Return [x, y] of the center of cell containing provided text 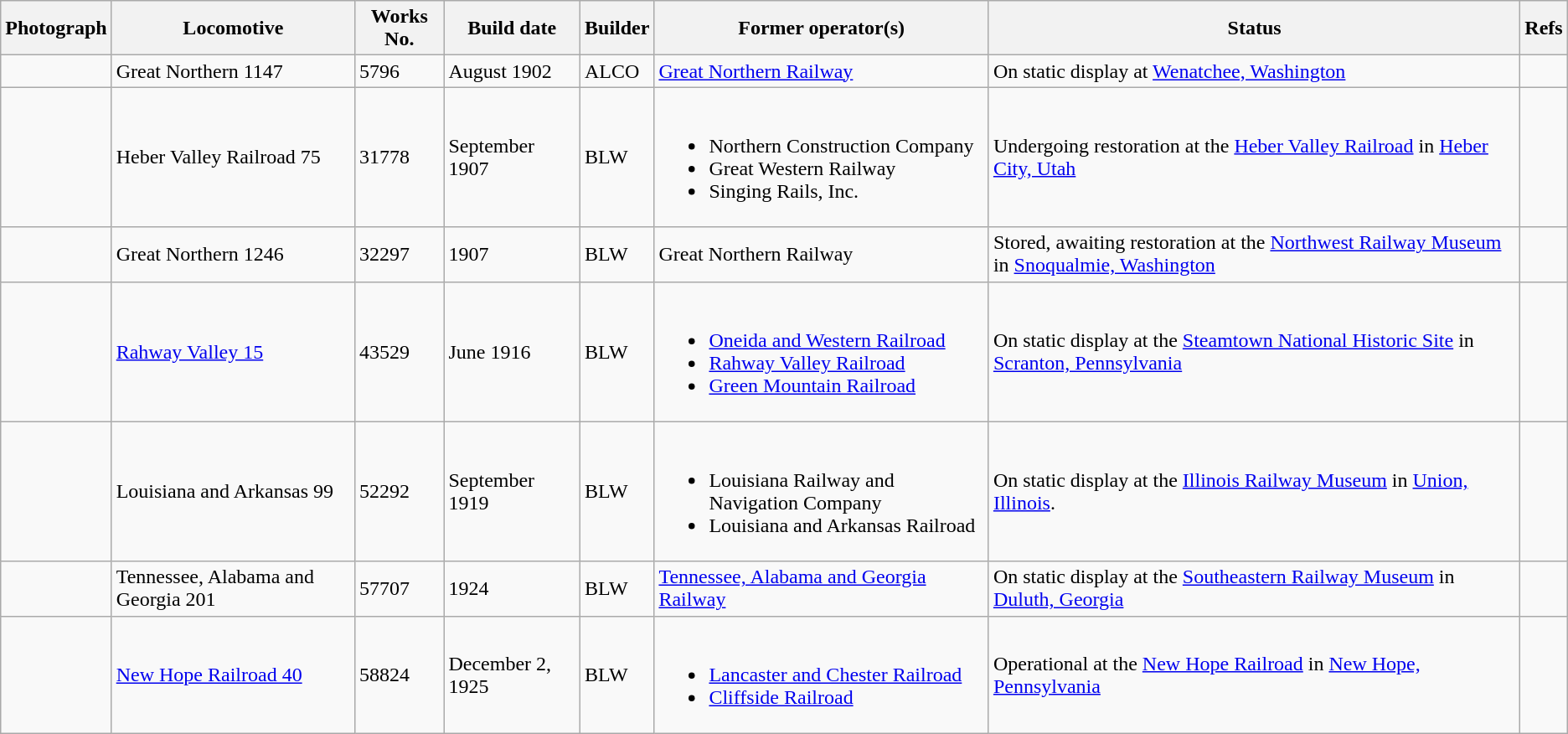
New Hope Railroad 40 [233, 675]
Undergoing restoration at the Heber Valley Railroad in Heber City, Utah [1254, 158]
Build date [513, 28]
Works No. [400, 28]
On static display at the Illinois Railway Museum in Union, Illinois. [1254, 491]
Operational at the New Hope Railroad in New Hope, Pennsylvania [1254, 675]
1907 [513, 255]
Former operator(s) [821, 28]
Heber Valley Railroad 75 [233, 158]
Great Northern 1147 [233, 71]
Stored, awaiting restoration at the Northwest Railway Museum in Snoqualmie, Washington [1254, 255]
Rahway Valley 15 [233, 352]
Lancaster and Chester RailroadCliffside Railroad [821, 675]
Great Northern 1246 [233, 255]
On static display at Wenatchee, Washington [1254, 71]
Locomotive [233, 28]
Builder [617, 28]
31778 [400, 158]
52292 [400, 491]
Photograph [56, 28]
June 1916 [513, 352]
43529 [400, 352]
Northern Construction CompanyGreat Western RailwaySinging Rails, Inc. [821, 158]
57707 [400, 588]
5796 [400, 71]
On static display at the Southeastern Railway Museum in Duluth, Georgia [1254, 588]
Tennessee, Alabama and Georgia 201 [233, 588]
On static display at the Steamtown National Historic Site in Scranton, Pennsylvania [1254, 352]
Oneida and Western RailroadRahway Valley RailroadGreen Mountain Railroad [821, 352]
58824 [400, 675]
September 1907 [513, 158]
1924 [513, 588]
Louisiana Railway and Navigation CompanyLouisiana and Arkansas Railroad [821, 491]
Tennessee, Alabama and Georgia Railway [821, 588]
Status [1254, 28]
September 1919 [513, 491]
ALCO [617, 71]
August 1902 [513, 71]
Refs [1544, 28]
32297 [400, 255]
December 2, 1925 [513, 675]
Louisiana and Arkansas 99 [233, 491]
